For the text-containing cell, return its midpoint in [x, y] coordinate format. 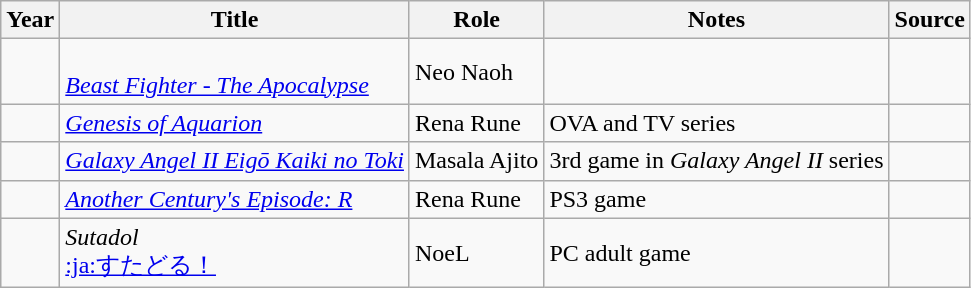
Role [476, 20]
NoeL [476, 253]
PS3 game [716, 199]
Title [235, 20]
Masala Ajito [476, 161]
Neo Naoh [476, 72]
Source [930, 20]
PC adult game [716, 253]
Genesis of Aquarion [235, 123]
Year [30, 20]
3rd game in Galaxy Angel II series [716, 161]
Notes [716, 20]
Beast Fighter - The Apocalypse [235, 72]
Another Century's Episode: R [235, 199]
Galaxy Angel II Eigō Kaiki no Toki [235, 161]
OVA and TV series [716, 123]
Sutadol:ja:すたどる！ [235, 253]
